From the cell containing the given text, extract its center point as (X, Y) coordinate. 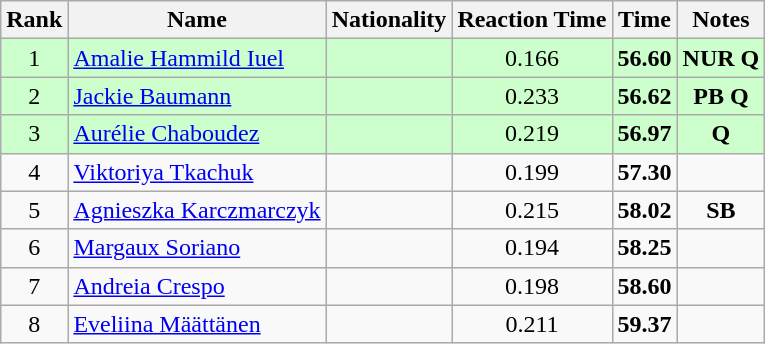
0.199 (532, 172)
0.211 (532, 324)
56.97 (644, 134)
1 (34, 58)
58.60 (644, 286)
7 (34, 286)
Name (197, 20)
0.219 (532, 134)
NUR Q (721, 58)
Time (644, 20)
Notes (721, 20)
5 (34, 210)
Nationality (389, 20)
6 (34, 248)
Andreia Crespo (197, 286)
SB (721, 210)
0.194 (532, 248)
Viktoriya Tkachuk (197, 172)
Rank (34, 20)
58.25 (644, 248)
8 (34, 324)
56.62 (644, 96)
59.37 (644, 324)
Eveliina Määttänen (197, 324)
Amalie Hammild Iuel (197, 58)
Reaction Time (532, 20)
Q (721, 134)
0.166 (532, 58)
PB Q (721, 96)
Margaux Soriano (197, 248)
3 (34, 134)
Aurélie Chaboudez (197, 134)
0.233 (532, 96)
Agnieszka Karczmarczyk (197, 210)
Jackie Baumann (197, 96)
58.02 (644, 210)
0.198 (532, 286)
56.60 (644, 58)
4 (34, 172)
57.30 (644, 172)
0.215 (532, 210)
2 (34, 96)
